From the cell containing the given text, extract its center point as (x, y) coordinate. 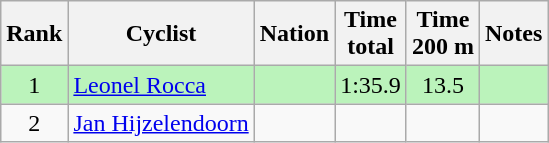
Rank (34, 34)
Nation (294, 34)
Leonel Rocca (161, 85)
Notes (513, 34)
1:35.9 (371, 85)
Time200 m (442, 34)
Timetotal (371, 34)
2 (34, 123)
13.5 (442, 85)
1 (34, 85)
Cyclist (161, 34)
Jan Hijzelendoorn (161, 123)
